Scan for the cell matching the given text and deliver its (X, Y) coordinate at center. 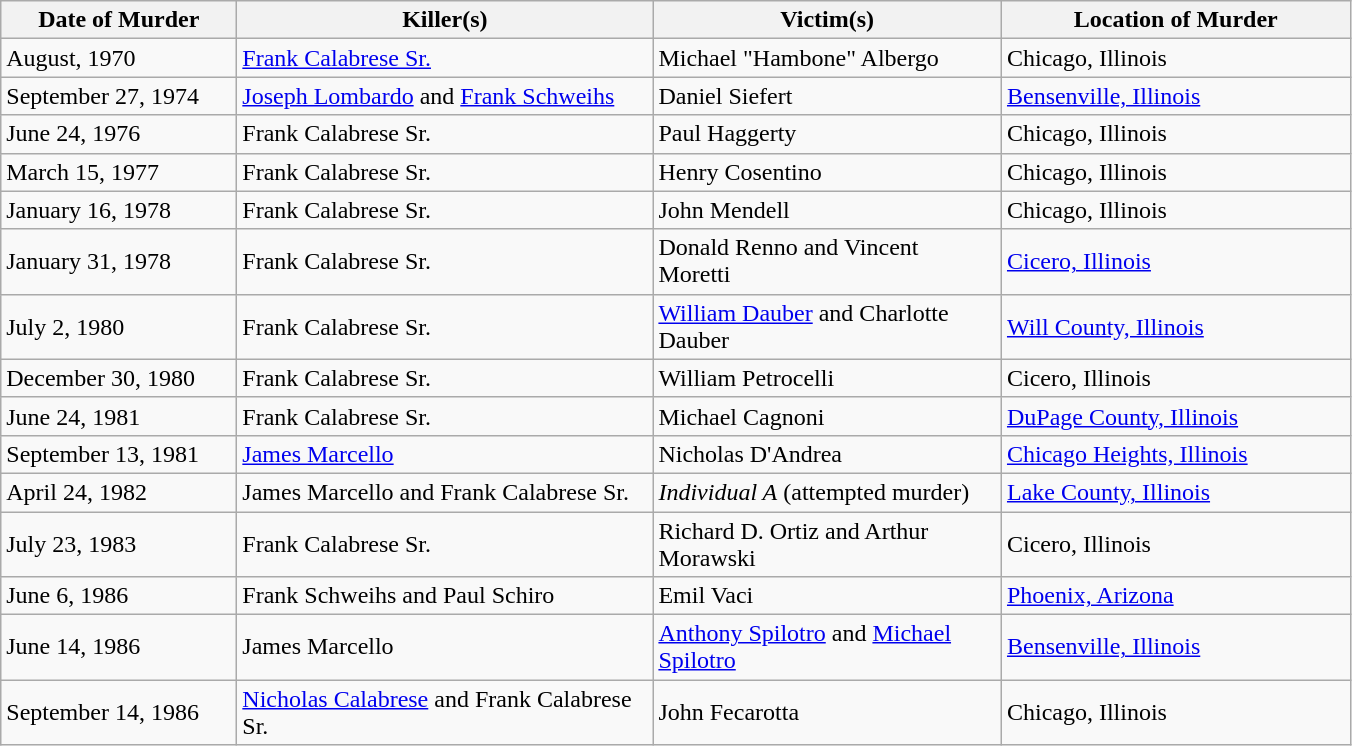
March 15, 1977 (119, 172)
William Petrocelli (828, 378)
Victim(s) (828, 20)
Michael Cagnoni (828, 416)
Joseph Lombardo and Frank Schweihs (445, 96)
Nicholas Calabrese and Frank Calabrese Sr. (445, 712)
Killer(s) (445, 20)
DuPage County, Illinois (1176, 416)
John Fecarotta (828, 712)
Donald Renno and Vincent Moretti (828, 262)
James Marcello and Frank Calabrese Sr. (445, 492)
June 24, 1981 (119, 416)
William Dauber and Charlotte Dauber (828, 326)
Lake County, Illinois (1176, 492)
January 31, 1978 (119, 262)
Richard D. Ortiz and Arthur Morawski (828, 544)
Henry Cosentino (828, 172)
Will County, Illinois (1176, 326)
Emil Vaci (828, 596)
September 27, 1974 (119, 96)
July 2, 1980 (119, 326)
Paul Haggerty (828, 134)
Daniel Siefert (828, 96)
June 6, 1986 (119, 596)
December 30, 1980 (119, 378)
September 13, 1981 (119, 454)
Chicago Heights, Illinois (1176, 454)
June 14, 1986 (119, 648)
June 24, 1976 (119, 134)
August, 1970 (119, 58)
January 16, 1978 (119, 210)
Individual A (attempted murder) (828, 492)
John Mendell (828, 210)
Frank Schweihs and Paul Schiro (445, 596)
Phoenix, Arizona (1176, 596)
Nicholas D'Andrea (828, 454)
April 24, 1982 (119, 492)
Location of Murder (1176, 20)
Anthony Spilotro and Michael Spilotro (828, 648)
July 23, 1983 (119, 544)
September 14, 1986 (119, 712)
Date of Murder (119, 20)
Michael "Hambone" Albergo (828, 58)
